Extract the (x, y) coordinate from the center of the cell holding the provided text.  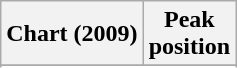
Chart (2009) (72, 34)
Peak position (189, 34)
